Return the [X, Y] coordinate for the center point of the cell that contains the specified text.  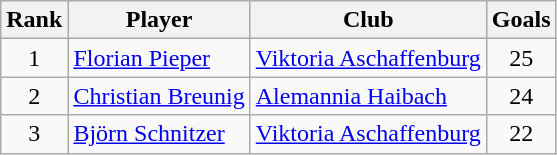
1 [34, 58]
25 [521, 58]
Player [159, 20]
Goals [521, 20]
22 [521, 134]
24 [521, 96]
2 [34, 96]
Christian Breunig [159, 96]
Björn Schnitzer [159, 134]
Rank [34, 20]
3 [34, 134]
Florian Pieper [159, 58]
Club [368, 20]
Alemannia Haibach [368, 96]
